Determine the (X, Y) coordinate at the center of the cell enclosing the given text.  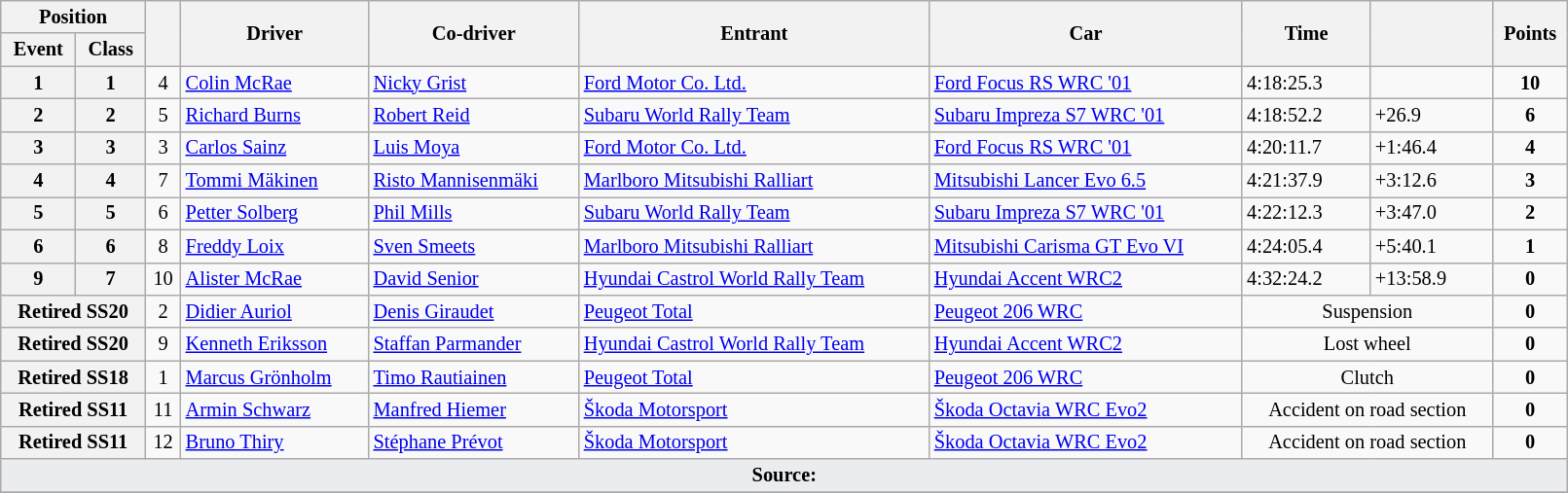
Timo Rautiainen (474, 377)
Car (1086, 33)
Stéphane Prévot (474, 442)
Kenneth Eriksson (274, 344)
Mitsubishi Carisma GT Evo VI (1086, 246)
Denis Giraudet (474, 311)
Phil Mills (474, 213)
Entrant (754, 33)
Co-driver (474, 33)
Sven Smeets (474, 246)
Staffan Parmander (474, 344)
Luis Moya (474, 148)
8 (163, 246)
David Senior (474, 279)
Source: (784, 475)
Lost wheel (1367, 344)
12 (163, 442)
Richard Burns (274, 115)
Retired SS18 (74, 377)
Suspension (1367, 311)
Freddy Loix (274, 246)
+1:46.4 (1431, 148)
4:20:11.7 (1306, 148)
Didier Auriol (274, 311)
+3:47.0 (1431, 213)
+3:12.6 (1431, 181)
Tommi Mäkinen (274, 181)
4:32:24.2 (1306, 279)
+26.9 (1431, 115)
Time (1306, 33)
Risto Mannisenmäki (474, 181)
4:24:05.4 (1306, 246)
11 (163, 409)
Driver (274, 33)
Nicky Grist (474, 83)
Mitsubishi Lancer Evo 6.5 (1086, 181)
Position (74, 17)
Manfred Hiemer (474, 409)
Petter Solberg (274, 213)
4:21:37.9 (1306, 181)
Class (111, 50)
Marcus Grönholm (274, 377)
Event (39, 50)
Carlos Sainz (274, 148)
Points (1530, 33)
+5:40.1 (1431, 246)
Armin Schwarz (274, 409)
Clutch (1367, 377)
Bruno Thiry (274, 442)
4:18:25.3 (1306, 83)
4:18:52.2 (1306, 115)
Colin McRae (274, 83)
4:22:12.3 (1306, 213)
+13:58.9 (1431, 279)
Alister McRae (274, 279)
Robert Reid (474, 115)
